Locate the cell with the specified text and output its [X, Y] center coordinate. 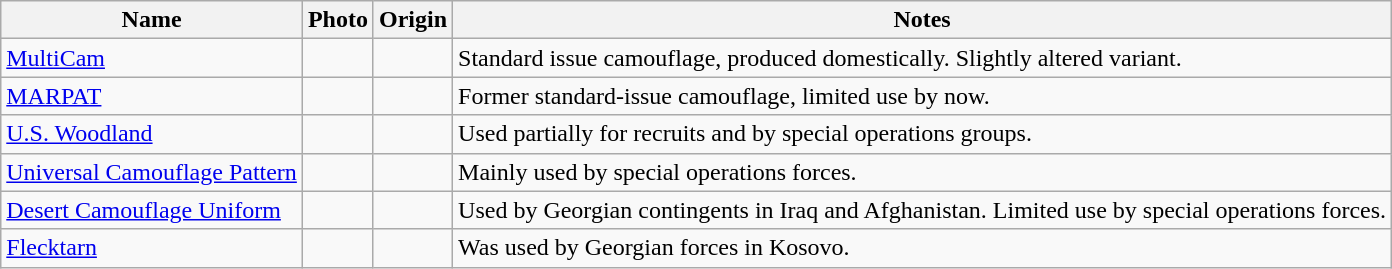
Flecktarn [152, 248]
Desert Camouflage Uniform [152, 210]
Mainly used by special operations forces. [922, 172]
Origin [412, 20]
Former standard-issue camouflage, limited use by now. [922, 96]
U.S. Woodland [152, 134]
Universal Camouflage Pattern [152, 172]
Photo [338, 20]
Used partially for recruits and by special operations groups. [922, 134]
Name [152, 20]
Standard issue camouflage, produced domestically. Slightly altered variant. [922, 58]
Used by Georgian contingents in Iraq and Afghanistan. Limited use by special operations forces. [922, 210]
Notes [922, 20]
MARPAT [152, 96]
Was used by Georgian forces in Kosovo. [922, 248]
MultiCam [152, 58]
